Find where the given text appears and provide that cell's center as (x, y) coordinate. 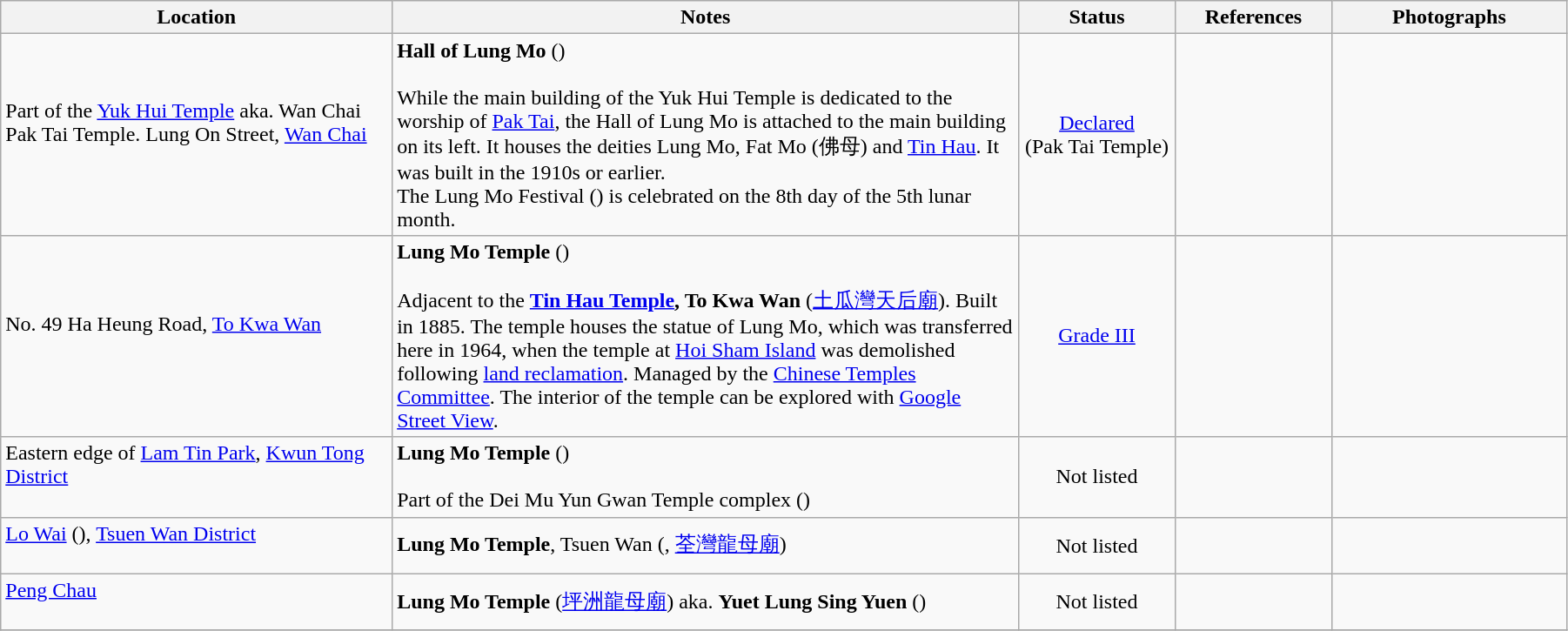
Part of the Yuk Hui Temple aka. Wan Chai Pak Tai Temple. Lung On Street, Wan Chai (197, 135)
References (1253, 17)
Location (197, 17)
Grade III (1097, 336)
Notes (706, 17)
Status (1097, 17)
Photographs (1449, 17)
Declared(Pak Tai Temple) (1097, 135)
Lung Mo Temple, Tsuen Wan (, 荃灣龍母廟) (706, 545)
Lung Mo Temple (坪洲龍母廟) aka. Yuet Lung Sing Yuen () (706, 602)
Lo Wai (), Tsuen Wan District (197, 545)
No. 49 Ha Heung Road, To Kwa Wan (197, 336)
Lung Mo Temple ()Part of the Dei Mu Yun Gwan Temple complex () (706, 477)
Eastern edge of Lam Tin Park, Kwun Tong District (197, 477)
Peng Chau (197, 602)
